Search for the cell housing the specified text and yield its [x, y] center coordinate. 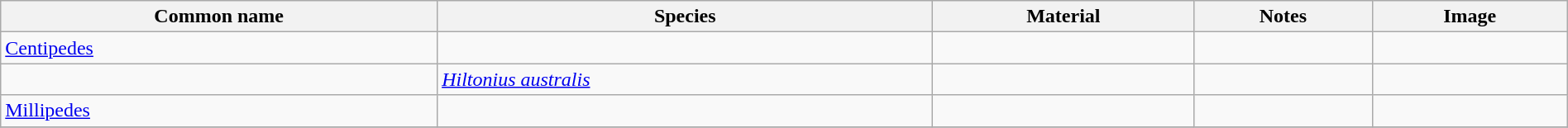
Notes [1284, 17]
Millipedes [219, 111]
Image [1470, 17]
Common name [219, 17]
Species [685, 17]
Material [1064, 17]
Centipedes [219, 48]
Hiltonius australis [685, 79]
